Pinpoint the cell where the given text exists, returning its (X, Y) midpoint coordinate. 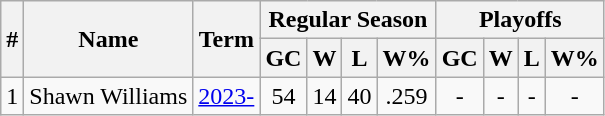
# (12, 39)
Shawn Williams (108, 96)
.259 (406, 96)
54 (284, 96)
Name (108, 39)
14 (324, 96)
Playoffs (520, 20)
40 (360, 96)
1 (12, 96)
Regular Season (348, 20)
Term (226, 39)
2023- (226, 96)
